Return [X, Y] of the center of cell containing provided text 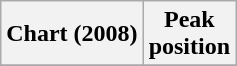
Peakposition [189, 34]
Chart (2008) [72, 34]
